Detect which cell encompasses the target text, then output its [X, Y] center coordinate. 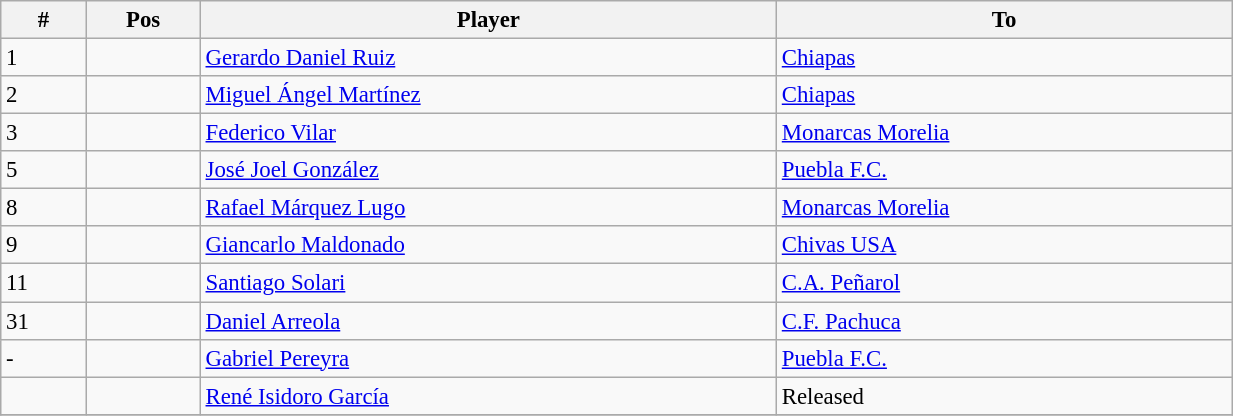
Player [488, 20]
Federico Vilar [488, 133]
Pos [143, 20]
# [44, 20]
René Isidoro García [488, 396]
9 [44, 245]
To [1004, 20]
Chivas USA [1004, 245]
Santiago Solari [488, 283]
Released [1004, 396]
C.A. Peñarol [1004, 283]
31 [44, 321]
3 [44, 133]
Gerardo Daniel Ruiz [488, 58]
Giancarlo Maldonado [488, 245]
Gabriel Pereyra [488, 358]
- [44, 358]
Daniel Arreola [488, 321]
Miguel Ángel Martínez [488, 95]
C.F. Pachuca [1004, 321]
Rafael Márquez Lugo [488, 208]
2 [44, 95]
José Joel González [488, 170]
11 [44, 283]
1 [44, 58]
5 [44, 170]
8 [44, 208]
